Locate the cell with the specified text and output its (x, y) center coordinate. 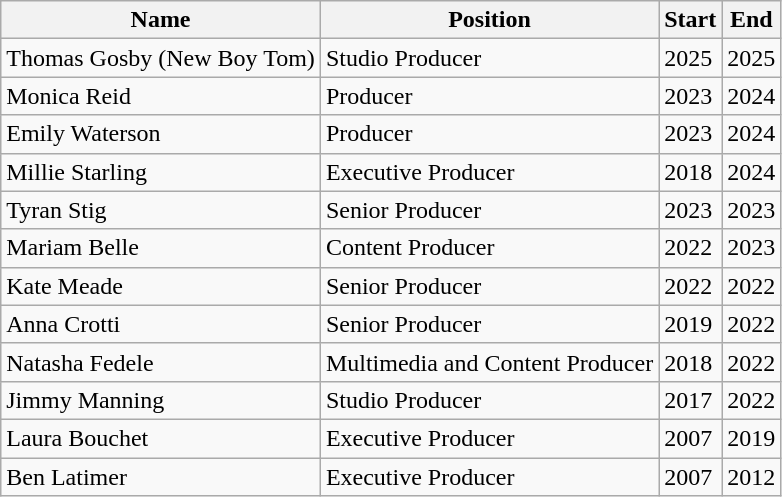
Laura Bouchet (161, 438)
Tyran Stig (161, 210)
2017 (690, 400)
Kate Meade (161, 286)
Ben Latimer (161, 477)
Name (161, 20)
Monica Reid (161, 96)
Anna Crotti (161, 324)
Millie Starling (161, 172)
Mariam Belle (161, 248)
Start (690, 20)
Position (489, 20)
Jimmy Manning (161, 400)
Emily Waterson (161, 134)
Natasha Fedele (161, 362)
Multimedia and Content Producer (489, 362)
End (752, 20)
Content Producer (489, 248)
2012 (752, 477)
Thomas Gosby (New Boy Tom) (161, 58)
